Return (x, y) of the center of cell containing provided text 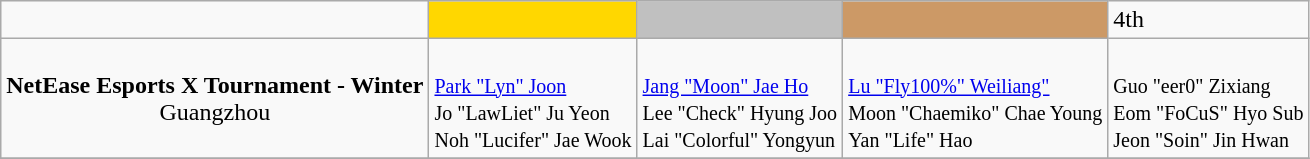
Jang "Moon" Jae Ho Lee "Check" Hyung Joo Lai "Colorful" Yongyun (740, 98)
4th (1208, 20)
Park "Lyn" Joon Jo "LawLiet" Ju Yeon Noh "Lucifer" Jae Wook (533, 98)
NetEase Esports X Tournament - Winter Guangzhou (215, 98)
Lu "Fly100%" Weiliang" Moon "Chaemiko" Chae Young Yan "Life" Hao (976, 98)
Guo "eer0" Zixiang Eom "FoCuS" Hyo Sub Jeon "Soin" Jin Hwan (1208, 98)
